Provide the (x, y) coordinate of the cell's center where the given text is located.  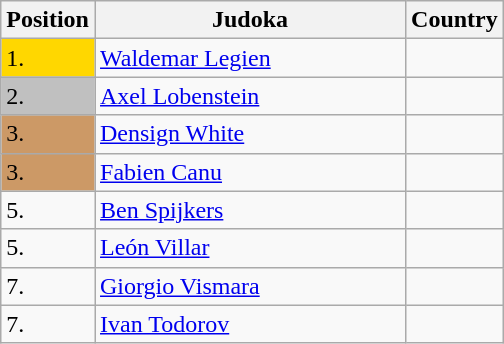
Axel Lobenstein (250, 96)
Densign White (250, 134)
Country (455, 20)
Waldemar Legien (250, 58)
Fabien Canu (250, 172)
1. (48, 58)
León Villar (250, 248)
2. (48, 96)
Giorgio Vismara (250, 286)
Judoka (250, 20)
Ivan Todorov (250, 324)
Position (48, 20)
Ben Spijkers (250, 210)
